Detect which cell encompasses the target text, then output its [x, y] center coordinate. 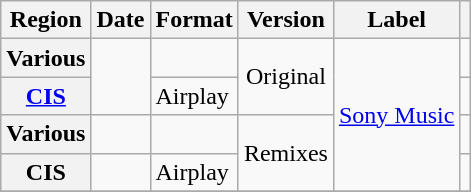
Label [396, 20]
Version [286, 20]
Date [120, 20]
Format [194, 20]
Original [286, 77]
Remixes [286, 153]
Sony Music [396, 115]
Region [46, 20]
